Capture the cell that displays the provided text and extract its (x, y) central coordinate. 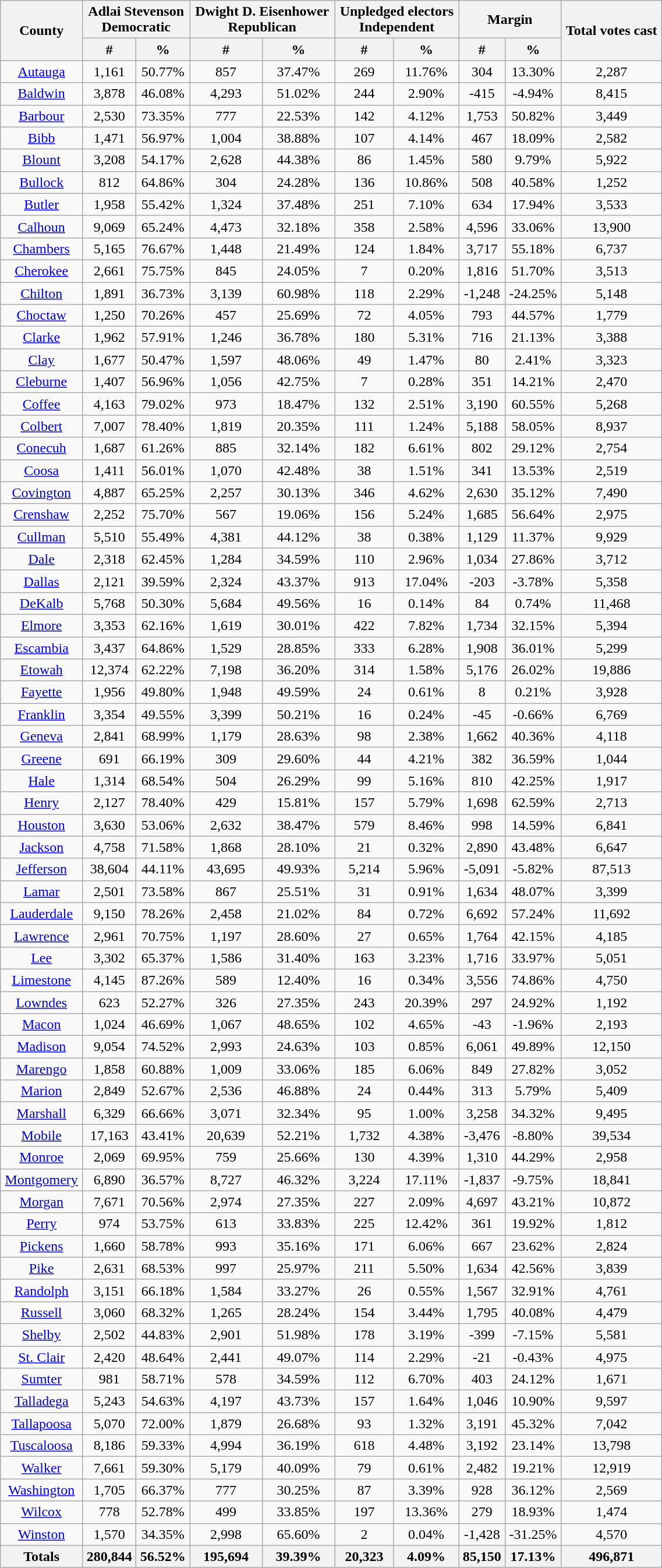
66.19% (163, 759)
778 (109, 1512)
17.13% (533, 1556)
33.83% (298, 1224)
72.00% (163, 1424)
0.44% (426, 1091)
1,252 (611, 182)
1.64% (426, 1401)
2.96% (426, 559)
0.85% (426, 1047)
52.67% (163, 1091)
2,458 (226, 914)
3,208 (109, 160)
4,975 (611, 1357)
Morgan (42, 1202)
24.05% (298, 271)
-1,248 (482, 293)
36.12% (533, 1490)
58.71% (163, 1379)
467 (482, 138)
1,891 (109, 293)
62.45% (163, 559)
580 (482, 160)
1,705 (109, 1490)
40.36% (533, 737)
12,919 (611, 1468)
1,795 (482, 1312)
6,329 (109, 1113)
5,684 (226, 603)
44.12% (298, 537)
48.06% (298, 360)
2,193 (611, 1025)
86 (364, 160)
68.32% (163, 1312)
Monroe (42, 1158)
76.67% (163, 249)
-4.94% (533, 94)
34.32% (533, 1113)
0.21% (533, 692)
26.02% (533, 670)
Margin (510, 20)
Coffee (42, 404)
185 (364, 1069)
Baldwin (42, 94)
Bibb (42, 138)
60.98% (298, 293)
1,034 (482, 559)
21.02% (298, 914)
6,737 (611, 249)
182 (364, 448)
928 (482, 1490)
48.64% (163, 1357)
61.26% (163, 448)
70.56% (163, 1202)
59.33% (163, 1446)
227 (364, 1202)
Calhoun (42, 226)
2,482 (482, 1468)
39.39% (298, 1556)
2,631 (109, 1268)
993 (226, 1246)
156 (364, 515)
403 (482, 1379)
12.42% (426, 1224)
9.79% (533, 160)
0.24% (426, 714)
9,054 (109, 1047)
Lamar (42, 891)
Dallas (42, 581)
21.49% (298, 249)
867 (226, 891)
8,937 (611, 426)
Jackson (42, 847)
7,671 (109, 1202)
42.75% (298, 382)
2.58% (426, 226)
38.47% (298, 825)
Washington (42, 1490)
3,556 (482, 980)
Mobile (42, 1135)
75.75% (163, 271)
112 (364, 1379)
2,901 (226, 1335)
3.44% (426, 1312)
885 (226, 448)
21.13% (533, 338)
Clarke (42, 338)
21 (364, 847)
3,630 (109, 825)
1,284 (226, 559)
429 (226, 803)
499 (226, 1512)
3,224 (364, 1180)
87 (364, 1490)
2,069 (109, 1158)
51.70% (533, 271)
1,448 (226, 249)
1,584 (226, 1290)
1,908 (482, 648)
29.60% (298, 759)
1,067 (226, 1025)
2 (364, 1534)
Fayette (42, 692)
2,318 (109, 559)
1,812 (611, 1224)
1,474 (611, 1512)
13,900 (611, 226)
623 (109, 1002)
19.21% (533, 1468)
57.91% (163, 338)
1,734 (482, 625)
4.65% (426, 1025)
Cullman (42, 537)
Walker (42, 1468)
28.85% (298, 648)
23.62% (533, 1246)
2,713 (611, 803)
18,841 (611, 1180)
25.97% (298, 1268)
57.24% (533, 914)
-1.96% (533, 1025)
793 (482, 316)
36.01% (533, 648)
30.25% (298, 1490)
99 (364, 781)
3,712 (611, 559)
2,501 (109, 891)
114 (364, 1357)
0.72% (426, 914)
341 (482, 470)
56.97% (163, 138)
2,252 (109, 515)
8,727 (226, 1180)
1,310 (482, 1158)
2,974 (226, 1202)
69.95% (163, 1158)
1,858 (109, 1069)
70.26% (163, 316)
-7.15% (533, 1335)
Blount (42, 160)
0.34% (426, 980)
-1,837 (482, 1180)
36.59% (533, 759)
3.23% (426, 958)
6.70% (426, 1379)
53.06% (163, 825)
17.11% (426, 1180)
43.37% (298, 581)
578 (226, 1379)
5,165 (109, 249)
163 (364, 958)
3,513 (611, 271)
26 (364, 1290)
66.37% (163, 1490)
74.86% (533, 980)
Sumter (42, 1379)
Colbert (42, 426)
25.69% (298, 316)
18.09% (533, 138)
40.58% (533, 182)
973 (226, 404)
27.86% (533, 559)
2,754 (611, 448)
0.55% (426, 1290)
1,192 (611, 1002)
4.12% (426, 116)
42.56% (533, 1268)
Hale (42, 781)
-0.43% (533, 1357)
70.75% (163, 936)
1,619 (226, 625)
279 (482, 1512)
-5.82% (533, 869)
28.60% (298, 936)
32.14% (298, 448)
9,929 (611, 537)
1,732 (364, 1135)
Winston (42, 1534)
1,956 (109, 692)
Marion (42, 1091)
111 (364, 426)
124 (364, 249)
27.82% (533, 1069)
9,150 (109, 914)
43.21% (533, 1202)
50.21% (298, 714)
1,179 (226, 737)
9,495 (611, 1113)
11,468 (611, 603)
2,257 (226, 493)
Etowah (42, 670)
2,824 (611, 1246)
Cherokee (42, 271)
28.63% (298, 737)
1.45% (426, 160)
42.48% (298, 470)
28.10% (298, 847)
3,878 (109, 94)
50.30% (163, 603)
24.12% (533, 1379)
Total votes cast (611, 30)
2,975 (611, 515)
618 (364, 1446)
44 (364, 759)
Dale (42, 559)
Montgomery (42, 1180)
3,139 (226, 293)
17.94% (533, 204)
Lauderdale (42, 914)
567 (226, 515)
28.24% (298, 1312)
333 (364, 648)
59.30% (163, 1468)
1,819 (226, 426)
2,993 (226, 1047)
508 (482, 182)
38.88% (298, 138)
981 (109, 1379)
26.68% (298, 1424)
1,671 (611, 1379)
58.05% (533, 426)
1.00% (426, 1113)
19,886 (611, 670)
44.38% (298, 160)
-45 (482, 714)
62.59% (533, 803)
87.26% (163, 980)
30.01% (298, 625)
1.51% (426, 470)
13.53% (533, 470)
1,660 (109, 1246)
3,071 (226, 1113)
1,250 (109, 316)
998 (482, 825)
60.88% (163, 1069)
2,632 (226, 825)
25.51% (298, 891)
45.32% (533, 1424)
Lowndes (42, 1002)
4,118 (611, 737)
4.05% (426, 316)
6,061 (482, 1047)
10.86% (426, 182)
9,069 (109, 226)
17.04% (426, 581)
Marengo (42, 1069)
49 (364, 360)
20.39% (426, 1002)
3,323 (611, 360)
79.02% (163, 404)
6,647 (611, 847)
178 (364, 1335)
49.07% (298, 1357)
243 (364, 1002)
3,449 (611, 116)
9,597 (611, 1401)
269 (364, 72)
5.31% (426, 338)
7,490 (611, 493)
280,844 (109, 1556)
46.88% (298, 1091)
1.47% (426, 360)
3,717 (482, 249)
0.20% (426, 271)
55.18% (533, 249)
579 (364, 825)
4.39% (426, 1158)
5,358 (611, 581)
1,324 (226, 204)
0.32% (426, 847)
43,695 (226, 869)
Greene (42, 759)
49.93% (298, 869)
6,692 (482, 914)
4,758 (109, 847)
6,890 (109, 1180)
2,628 (226, 160)
1,677 (109, 360)
589 (226, 980)
5,214 (364, 869)
1,161 (109, 72)
3,839 (611, 1268)
1.32% (426, 1424)
1,597 (226, 360)
Tallapoosa (42, 1424)
2,502 (109, 1335)
180 (364, 338)
3,052 (611, 1069)
382 (482, 759)
4,197 (226, 1401)
4,887 (109, 493)
12,150 (611, 1047)
4.14% (426, 138)
49.56% (298, 603)
49.80% (163, 692)
358 (364, 226)
1,009 (226, 1069)
58.78% (163, 1246)
20.35% (298, 426)
5,394 (611, 625)
-21 (482, 1357)
0.65% (426, 936)
50.82% (533, 116)
2,530 (109, 116)
65.60% (298, 1534)
0.28% (426, 382)
46.32% (298, 1180)
244 (364, 94)
78.26% (163, 914)
Covington (42, 493)
-24.25% (533, 293)
3,533 (611, 204)
0.91% (426, 891)
0.74% (533, 603)
33.27% (298, 1290)
87,513 (611, 869)
5,070 (109, 1424)
County (42, 30)
2,582 (611, 138)
Coosa (42, 470)
33.85% (298, 1512)
93 (364, 1424)
5,148 (611, 293)
1,044 (611, 759)
14.59% (533, 825)
496,871 (611, 1556)
2,630 (482, 493)
20,639 (226, 1135)
1,046 (482, 1401)
Conecuh (42, 448)
5,179 (226, 1468)
5,268 (611, 404)
Escambia (42, 648)
Madison (42, 1047)
Bullock (42, 182)
1,529 (226, 648)
3,388 (611, 338)
Marshall (42, 1113)
48.07% (533, 891)
0.14% (426, 603)
132 (364, 404)
Crenshaw (42, 515)
Chambers (42, 249)
15.81% (298, 803)
52.21% (298, 1135)
52.27% (163, 1002)
1,687 (109, 448)
56.52% (163, 1556)
39.59% (163, 581)
1,407 (109, 382)
2,998 (226, 1534)
18.47% (298, 404)
197 (364, 1512)
73.35% (163, 116)
Talladega (42, 1401)
802 (482, 448)
38,604 (109, 869)
1,471 (109, 138)
43.48% (533, 847)
49.89% (533, 1047)
2,121 (109, 581)
Shelby (42, 1335)
691 (109, 759)
1,070 (226, 470)
2.51% (426, 404)
43.41% (163, 1135)
95 (364, 1113)
1.24% (426, 426)
2,890 (482, 847)
Perry (42, 1224)
1,129 (482, 537)
26.29% (298, 781)
5.16% (426, 781)
5,299 (611, 648)
457 (226, 316)
Tuscaloosa (42, 1446)
44.29% (533, 1158)
1,411 (109, 470)
3.19% (426, 1335)
3,258 (482, 1113)
136 (364, 182)
5,581 (611, 1335)
1,685 (482, 515)
68.99% (163, 737)
25.66% (298, 1158)
1,246 (226, 338)
49.59% (298, 692)
50.77% (163, 72)
997 (226, 1268)
-203 (482, 581)
36.57% (163, 1180)
Chilton (42, 293)
11.76% (426, 72)
12,374 (109, 670)
5.24% (426, 515)
3,354 (109, 714)
24.28% (298, 182)
422 (364, 625)
1,004 (226, 138)
Macon (42, 1025)
3,190 (482, 404)
4,697 (482, 1202)
40.08% (533, 1312)
34.35% (163, 1534)
52.78% (163, 1512)
68.53% (163, 1268)
8.46% (426, 825)
1,716 (482, 958)
35.16% (298, 1246)
4.48% (426, 1446)
37.48% (298, 204)
56.64% (533, 515)
326 (226, 1002)
Lawrence (42, 936)
2,661 (109, 271)
4,185 (611, 936)
5,176 (482, 670)
251 (364, 204)
845 (226, 271)
Lee (42, 958)
62.22% (163, 670)
1,764 (482, 936)
68.54% (163, 781)
634 (482, 204)
65.25% (163, 493)
225 (364, 1224)
42.15% (533, 936)
309 (226, 759)
195,694 (226, 1556)
4,750 (611, 980)
Autauga (42, 72)
5.50% (426, 1268)
1.58% (426, 670)
54.17% (163, 160)
3,060 (109, 1312)
11,692 (611, 914)
71.58% (163, 847)
1,314 (109, 781)
5,051 (611, 958)
36.73% (163, 293)
3,192 (482, 1446)
8,415 (611, 94)
-43 (482, 1025)
17,163 (109, 1135)
4.38% (426, 1135)
4,163 (109, 404)
849 (482, 1069)
60.55% (533, 404)
7,007 (109, 426)
65.24% (163, 226)
Wilcox (42, 1512)
2,127 (109, 803)
913 (364, 581)
0.38% (426, 537)
1,197 (226, 936)
13.36% (426, 1512)
2.41% (533, 360)
-8.80% (533, 1135)
102 (364, 1025)
73.58% (163, 891)
31 (364, 891)
2,441 (226, 1357)
32.91% (533, 1290)
1,917 (611, 781)
5,768 (109, 603)
43.73% (298, 1401)
44.11% (163, 869)
-3.78% (533, 581)
6.61% (426, 448)
66.18% (163, 1290)
54.63% (163, 1401)
7,042 (611, 1424)
1,868 (226, 847)
4,994 (226, 1446)
1,024 (109, 1025)
346 (364, 493)
Adlai StevensonDemocratic (136, 20)
1,816 (482, 271)
857 (226, 72)
51.98% (298, 1335)
37.47% (298, 72)
4.21% (426, 759)
44.83% (163, 1335)
Unpledged electorsIndependent (397, 20)
0.04% (426, 1534)
Pickens (42, 1246)
74.52% (163, 1047)
65.37% (163, 958)
2.90% (426, 94)
75.70% (163, 515)
Cleburne (42, 382)
7.82% (426, 625)
313 (482, 1091)
14.21% (533, 382)
2,420 (109, 1357)
1,962 (109, 338)
Russell (42, 1312)
759 (226, 1158)
42.25% (533, 781)
3,191 (482, 1424)
55.49% (163, 537)
12.40% (298, 980)
Barbour (42, 116)
5,510 (109, 537)
29.12% (533, 448)
7,198 (226, 670)
1,570 (109, 1534)
56.96% (163, 382)
107 (364, 138)
39,534 (611, 1135)
3.39% (426, 1490)
98 (364, 737)
297 (482, 1002)
1,567 (482, 1290)
142 (364, 116)
56.01% (163, 470)
11.37% (533, 537)
8 (482, 692)
-0.66% (533, 714)
2,536 (226, 1091)
4,381 (226, 537)
32.15% (533, 625)
6.28% (426, 648)
2,958 (611, 1158)
7.10% (426, 204)
62.16% (163, 625)
3,437 (109, 648)
Choctaw (42, 316)
Henry (42, 803)
Totals (42, 1556)
49.55% (163, 714)
-31.25% (533, 1534)
20,323 (364, 1556)
1,662 (482, 737)
1.84% (426, 249)
5,409 (611, 1091)
85,150 (482, 1556)
3,302 (109, 958)
-5,091 (482, 869)
2,287 (611, 72)
171 (364, 1246)
812 (109, 182)
32.34% (298, 1113)
5,188 (482, 426)
154 (364, 1312)
2.38% (426, 737)
1,948 (226, 692)
Dwight D. EisenhowerRepublican (262, 20)
66.66% (163, 1113)
Limestone (42, 980)
810 (482, 781)
72 (364, 316)
13,798 (611, 1446)
4,473 (226, 226)
4,479 (611, 1312)
35.12% (533, 493)
211 (364, 1268)
Clay (42, 360)
19.92% (533, 1224)
1,879 (226, 1424)
1,586 (226, 958)
4,570 (611, 1534)
504 (226, 781)
2,569 (611, 1490)
1,698 (482, 803)
2.09% (426, 1202)
24.63% (298, 1047)
40.09% (298, 1468)
46.08% (163, 94)
Randolph (42, 1290)
-415 (482, 94)
6,841 (611, 825)
30.13% (298, 493)
10,872 (611, 1202)
44.57% (533, 316)
33.97% (533, 958)
13.30% (533, 72)
46.69% (163, 1025)
1,958 (109, 204)
51.02% (298, 94)
5.96% (426, 869)
-1,428 (482, 1534)
18.93% (533, 1512)
36.19% (298, 1446)
-3,476 (482, 1135)
31.40% (298, 958)
36.20% (298, 670)
80 (482, 360)
Geneva (42, 737)
5,922 (611, 160)
5,243 (109, 1401)
4,145 (109, 980)
53.75% (163, 1224)
4,293 (226, 94)
Franklin (42, 714)
Houston (42, 825)
118 (364, 293)
Elmore (42, 625)
2,519 (611, 470)
6,769 (611, 714)
1,753 (482, 116)
8,186 (109, 1446)
4.62% (426, 493)
4.09% (426, 1556)
Jefferson (42, 869)
-9.75% (533, 1180)
613 (226, 1224)
DeKalb (42, 603)
2,961 (109, 936)
50.47% (163, 360)
667 (482, 1246)
22.53% (298, 116)
23.14% (533, 1446)
36.78% (298, 338)
27 (364, 936)
3,151 (109, 1290)
4,596 (482, 226)
Butler (42, 204)
7,661 (109, 1468)
130 (364, 1158)
Pike (42, 1268)
19.06% (298, 515)
-399 (482, 1335)
24.92% (533, 1002)
10.90% (533, 1401)
St. Clair (42, 1357)
3,353 (109, 625)
32.18% (298, 226)
3,928 (611, 692)
55.42% (163, 204)
2,841 (109, 737)
351 (482, 382)
103 (364, 1047)
2,849 (109, 1091)
2,470 (611, 382)
1,056 (226, 382)
314 (364, 670)
974 (109, 1224)
110 (364, 559)
1,779 (611, 316)
716 (482, 338)
361 (482, 1224)
48.65% (298, 1025)
1,265 (226, 1312)
2,324 (226, 581)
79 (364, 1468)
4,761 (611, 1290)
